Return the (X, Y) coordinate for the center point of the cell that contains the specified text.  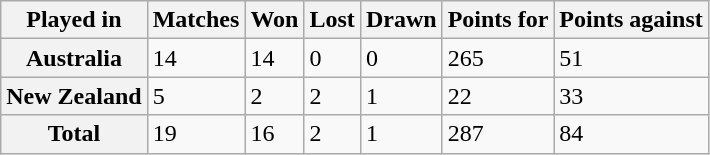
Played in (74, 20)
265 (498, 58)
5 (196, 96)
287 (498, 134)
Drawn (401, 20)
Matches (196, 20)
New Zealand (74, 96)
84 (631, 134)
Australia (74, 58)
Lost (332, 20)
33 (631, 96)
Points against (631, 20)
16 (274, 134)
Points for (498, 20)
19 (196, 134)
Won (274, 20)
22 (498, 96)
51 (631, 58)
Total (74, 134)
